Determine the (x, y) coordinate at the center of the cell enclosing the given text.  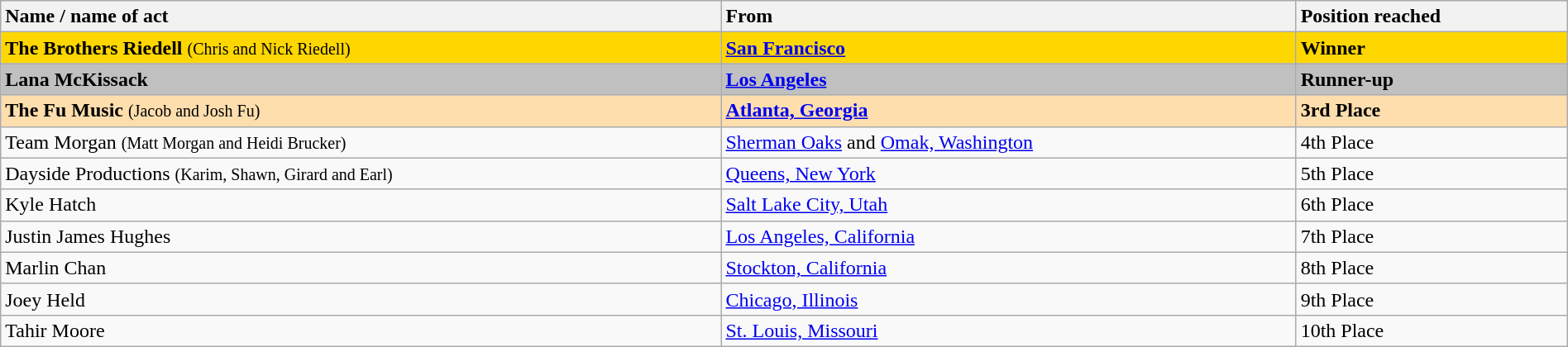
5th Place (1432, 173)
Justin James Hughes (361, 236)
Lana McKissack (361, 79)
Kyle Hatch (361, 205)
4th Place (1432, 142)
Chicago, Illinois (1009, 299)
Position reached (1432, 17)
The Brothers Riedell (Chris and Nick Riedell) (361, 48)
The Fu Music (Jacob and Josh Fu) (361, 111)
Joey Held (361, 299)
Los Angeles, California (1009, 236)
From (1009, 17)
7th Place (1432, 236)
Queens, New York (1009, 173)
San Francisco (1009, 48)
Name / name of act (361, 17)
Sherman Oaks and Omak, Washington (1009, 142)
Winner (1432, 48)
3rd Place (1432, 111)
Salt Lake City, Utah (1009, 205)
Runner-up (1432, 79)
Stockton, California (1009, 268)
6th Place (1432, 205)
9th Place (1432, 299)
Atlanta, Georgia (1009, 111)
St. Louis, Missouri (1009, 330)
Tahir Moore (361, 330)
Dayside Productions (Karim, Shawn, Girard and Earl) (361, 173)
10th Place (1432, 330)
8th Place (1432, 268)
Los Angeles (1009, 79)
Marlin Chan (361, 268)
Team Morgan (Matt Morgan and Heidi Brucker) (361, 142)
